Return [x, y] of the center of cell containing provided text 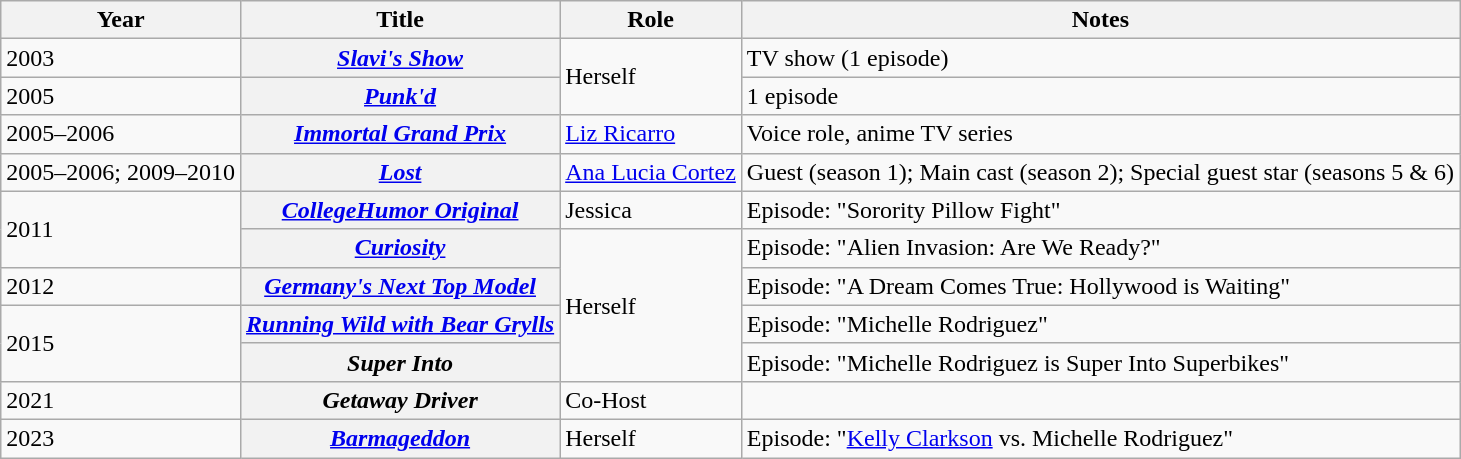
Germany's Next Top Model [400, 286]
Barmageddon [400, 438]
TV show (1 episode) [1100, 58]
Notes [1100, 20]
Ana Lucia Cortez [651, 172]
2015 [121, 343]
Episode: "Michelle Rodriguez is Super Into Superbikes" [1100, 362]
1 episode [1100, 96]
Episode: "Kelly Clarkson vs. Michelle Rodriguez" [1100, 438]
Running Wild with Bear Grylls [400, 324]
Getaway Driver [400, 400]
Curiosity [400, 248]
Co-Host [651, 400]
Super Into [400, 362]
2005–2006 [121, 134]
Episode: "Sorority Pillow Fight" [1100, 210]
Liz Ricarro [651, 134]
Episode: "A Dream Comes True: Hollywood is Waiting" [1100, 286]
Immortal Grand Prix [400, 134]
2021 [121, 400]
2005 [121, 96]
CollegeHumor Original [400, 210]
2005–2006; 2009–2010 [121, 172]
Episode: "Michelle Rodriguez" [1100, 324]
Title [400, 20]
Episode: "Alien Invasion: Are We Ready?" [1100, 248]
2011 [121, 229]
Jessica [651, 210]
Year [121, 20]
Guest (season 1); Main cast (season 2); Special guest star (seasons 5 & 6) [1100, 172]
Lost [400, 172]
2003 [121, 58]
Slavi's Show [400, 58]
Punk'd [400, 96]
Role [651, 20]
2012 [121, 286]
Voice role, anime TV series [1100, 134]
2023 [121, 438]
